Locate the cell with the specified text and output its (X, Y) center coordinate. 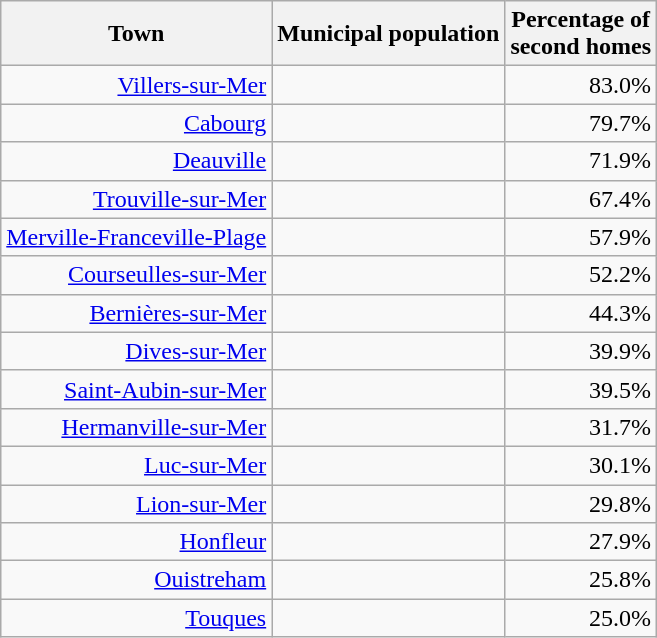
83.0% (581, 85)
Trouville-sur-Mer (136, 199)
27.9% (581, 542)
Touques (136, 618)
Ouistreham (136, 580)
30.1% (581, 465)
Municipal population (388, 34)
Cabourg (136, 123)
Honfleur (136, 542)
Lion-sur-Mer (136, 503)
25.0% (581, 618)
67.4% (581, 199)
Deauville (136, 161)
31.7% (581, 427)
52.2% (581, 275)
Percentage ofsecond homes (581, 34)
Courseulles-sur-Mer (136, 275)
Hermanville-sur-Mer (136, 427)
44.3% (581, 313)
29.8% (581, 503)
Dives-sur-Mer (136, 351)
Luc-sur-Mer (136, 465)
39.5% (581, 389)
25.8% (581, 580)
Saint-Aubin-sur-Mer (136, 389)
79.7% (581, 123)
Bernières-sur-Mer (136, 313)
71.9% (581, 161)
39.9% (581, 351)
Villers-sur-Mer (136, 85)
57.9% (581, 237)
Town (136, 34)
Merville-Franceville-Plage (136, 237)
